Extract the (x, y) coordinate from the center of the cell holding the provided text.  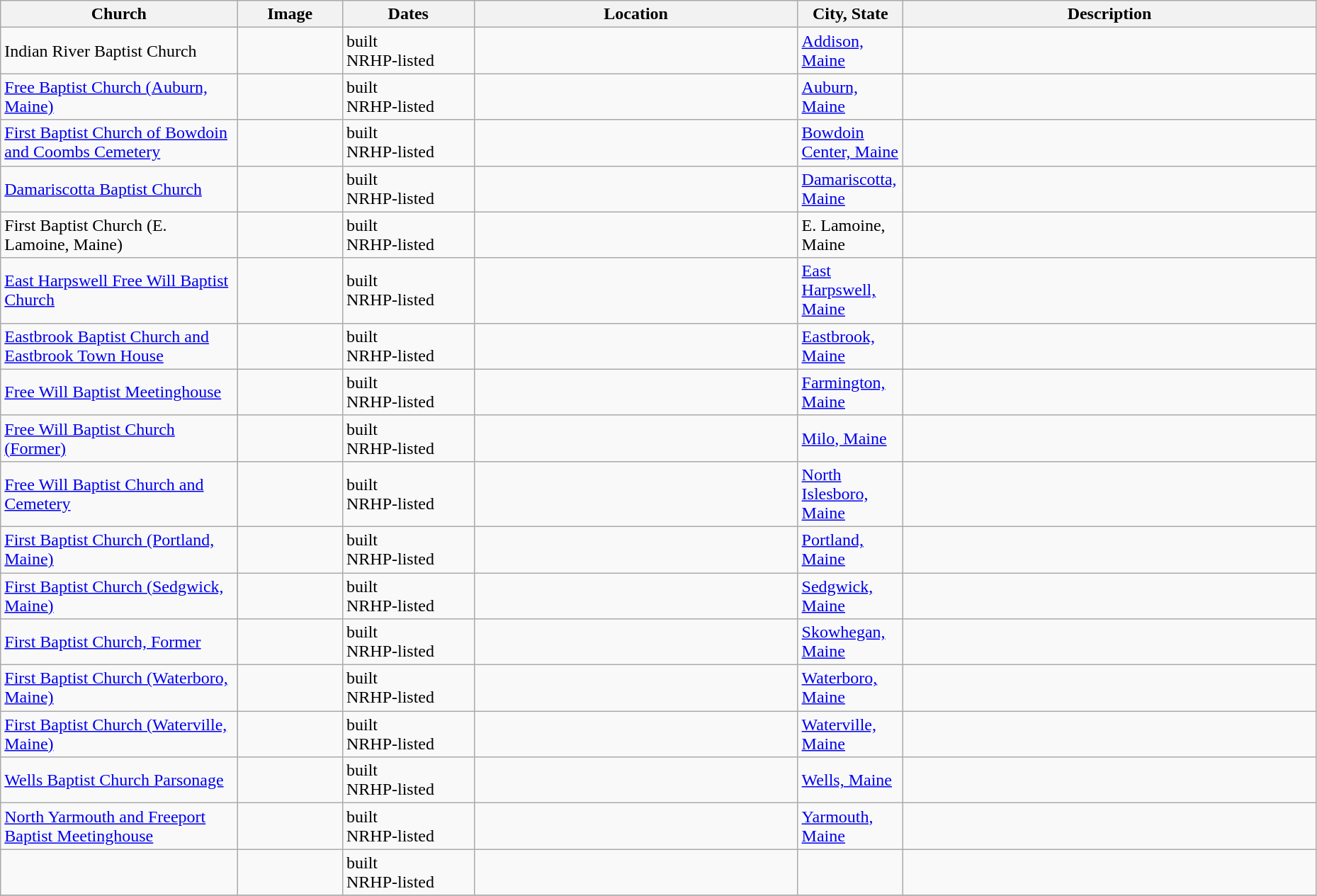
Indian River Baptist Church (119, 51)
Church (119, 14)
Eastbrook Baptist Church and Eastbrook Town House (119, 346)
E. Lamoine, Maine (850, 235)
Bowdoin Center, Maine (850, 143)
Portland, Maine (850, 550)
Farmington, Maine (850, 392)
Eastbrook, Maine (850, 346)
Sedgwick, Maine (850, 595)
First Baptist Church (Portland, Maine) (119, 550)
Waterville, Maine (850, 734)
East Harpswell Free Will Baptist Church (119, 290)
Free Baptist Church (Auburn, Maine) (119, 96)
Auburn, Maine (850, 96)
Yarmouth, Maine (850, 826)
Wells, Maine (850, 781)
Free Will Baptist Meetinghouse (119, 392)
Milo, Maine (850, 438)
Damariscotta, Maine (850, 188)
Free Will Baptist Church (Former) (119, 438)
Waterboro, Maine (850, 688)
North Islesboro, Maine (850, 494)
First Baptist Church (E. Lamoine, Maine) (119, 235)
First Baptist Church (Waterville, Maine) (119, 734)
Image (290, 14)
First Baptist Church of Bowdoin and Coombs Cemetery (119, 143)
Dates (408, 14)
Damariscotta Baptist Church (119, 188)
Addison, Maine (850, 51)
Free Will Baptist Church and Cemetery (119, 494)
First Baptist Church, Former (119, 642)
City, State (850, 14)
First Baptist Church (Sedgwick, Maine) (119, 595)
Wells Baptist Church Parsonage (119, 781)
North Yarmouth and Freeport Baptist Meetinghouse (119, 826)
Location (636, 14)
Skowhegan, Maine (850, 642)
Description (1109, 14)
First Baptist Church (Waterboro, Maine) (119, 688)
East Harpswell, Maine (850, 290)
